Return the [x, y] coordinate for the center point of the cell that contains the specified text.  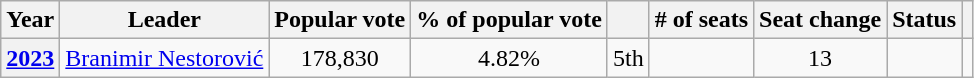
Year [30, 20]
2023 [30, 58]
4.82% [510, 58]
178,830 [340, 58]
Popular vote [340, 20]
13 [820, 58]
% of popular vote [510, 20]
5th [628, 58]
Leader [164, 20]
Seat change [820, 20]
Branimir Nestorović [164, 58]
Status [924, 20]
# of seats [701, 20]
